Find where the given text appears and provide that cell's center as (X, Y) coordinate. 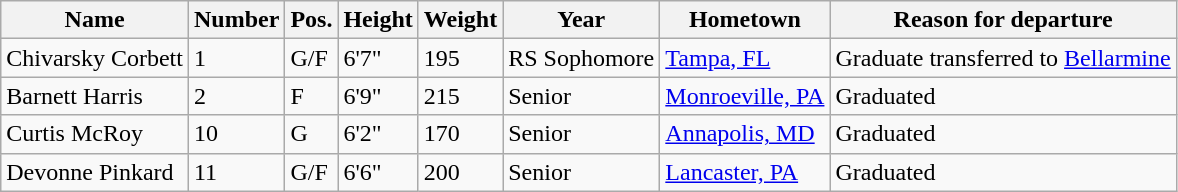
6'7" (378, 58)
Name (95, 20)
Devonne Pinkard (95, 172)
Tampa, FL (745, 58)
215 (460, 96)
Chivarsky Corbett (95, 58)
200 (460, 172)
Lancaster, PA (745, 172)
Hometown (745, 20)
1 (236, 58)
G (312, 134)
170 (460, 134)
Graduate transferred to Bellarmine (1003, 58)
Number (236, 20)
Monroeville, PA (745, 96)
10 (236, 134)
Height (378, 20)
F (312, 96)
2 (236, 96)
11 (236, 172)
6'9" (378, 96)
Pos. (312, 20)
195 (460, 58)
Curtis McRoy (95, 134)
6'2" (378, 134)
Barnett Harris (95, 96)
Year (582, 20)
6'6" (378, 172)
RS Sophomore (582, 58)
Reason for departure (1003, 20)
Annapolis, MD (745, 134)
Weight (460, 20)
